Provide the (x, y) coordinate of the cell's center where the given text is located.  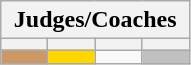
Judges/Coaches (96, 20)
